From the cell containing the given text, extract its center point as [X, Y] coordinate. 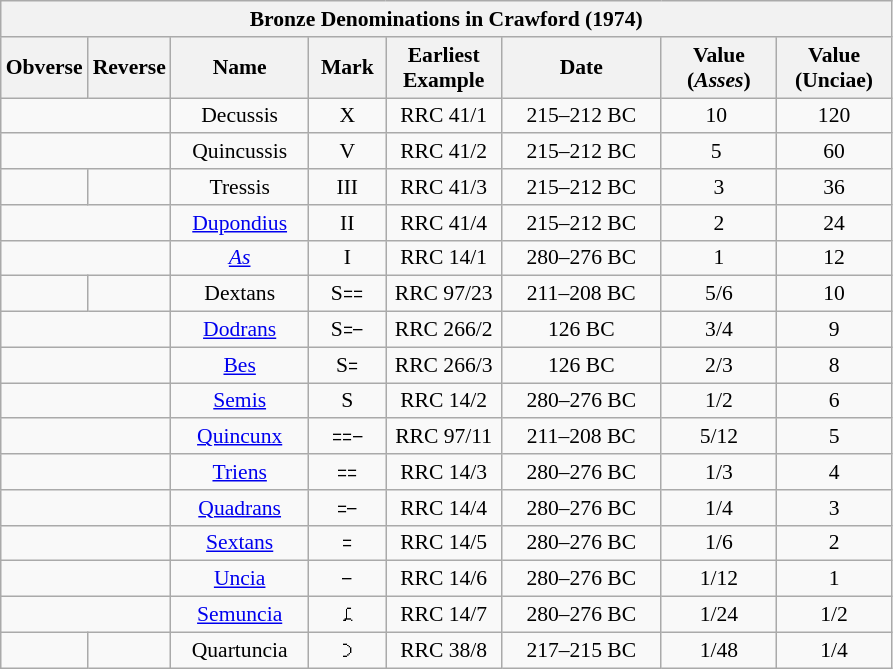
RRC 14/2 [444, 401]
Tressis [240, 187]
RRC 41/2 [444, 152]
Quadrans [240, 508]
Reverse [130, 68]
8 [834, 365]
Quincussis [240, 152]
Semuncia [240, 615]
1/48 [718, 650]
I [347, 258]
𐆒 [347, 615]
𐅀 [347, 650]
Dextans [240, 294]
Triens [240, 472]
Value (Asses) [718, 68]
1/3 [718, 472]
120 [834, 116]
S𐆐𐆐 [347, 294]
Dupondius [240, 223]
36 [834, 187]
𐆐 [347, 543]
X [347, 116]
RRC 38/8 [444, 650]
RRC 14/3 [444, 472]
RRC 14/1 [444, 258]
Earliest Example [444, 68]
9 [834, 330]
Quartuncia [240, 650]
6 [834, 401]
𐆐𐆑 [347, 508]
1/12 [718, 579]
Quincunx [240, 437]
4 [834, 472]
1/24 [718, 615]
RRC 41/1 [444, 116]
Decussis [240, 116]
Date [581, 68]
𐆐𐆐𐆑 [347, 437]
S𐆐 [347, 365]
RRC 14/5 [444, 543]
RRC 14/7 [444, 615]
Semis [240, 401]
Uncia [240, 579]
5/6 [718, 294]
III [347, 187]
V [347, 152]
3/4 [718, 330]
𐆐𐆐 [347, 472]
RRC 14/4 [444, 508]
Dodrans [240, 330]
𐆑 [347, 579]
S𐆐𐆑 [347, 330]
S [347, 401]
60 [834, 152]
1/6 [718, 543]
RRC 41/3 [444, 187]
Value (Unciae) [834, 68]
Sextans [240, 543]
RRC 97/23 [444, 294]
RRC 266/2 [444, 330]
12 [834, 258]
5/12 [718, 437]
Name [240, 68]
As [240, 258]
RRC 266/3 [444, 365]
Bronze Denominations in Crawford (1974) [446, 19]
Mark [347, 68]
Bes [240, 365]
24 [834, 223]
II [347, 223]
RRC 97/11 [444, 437]
2/3 [718, 365]
RRC 14/6 [444, 579]
217–215 BC [581, 650]
RRC 41/4 [444, 223]
Obverse [44, 68]
